Determine the [X, Y] coordinate at the center of the cell enclosing the given text.  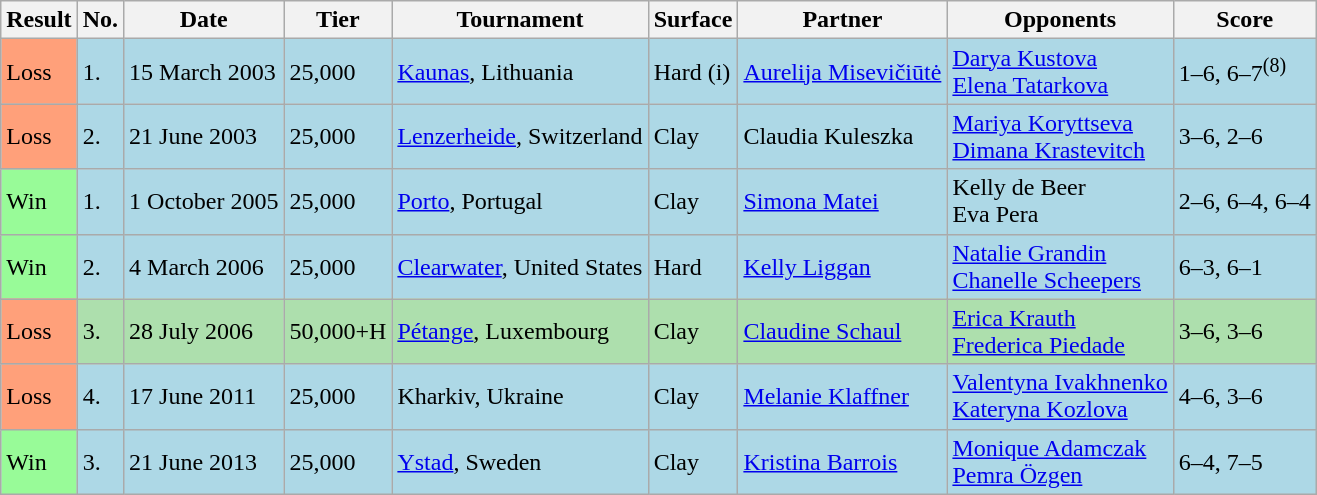
Natalie Grandin Chanelle Scheepers [1060, 266]
No. [100, 20]
Valentyna Ivakhnenko Kateryna Kozlova [1060, 396]
Tier [338, 20]
Date [204, 20]
28 July 2006 [204, 332]
Simona Matei [842, 202]
Pétange, Luxembourg [520, 332]
Kharkiv, Ukraine [520, 396]
Melanie Klaffner [842, 396]
Claudine Schaul [842, 332]
6–4, 7–5 [1244, 462]
Claudia Kuleszka [842, 136]
Tournament [520, 20]
Clearwater, United States [520, 266]
Opponents [1060, 20]
4. [100, 396]
2–6, 6–4, 6–4 [1244, 202]
17 June 2011 [204, 396]
Mariya Koryttseva Dimana Krastevitch [1060, 136]
Kelly de Beer Eva Pera [1060, 202]
Porto, Portugal [520, 202]
4–6, 3–6 [1244, 396]
Lenzerheide, Switzerland [520, 136]
Kelly Liggan [842, 266]
Partner [842, 20]
Monique Adamczak Pemra Özgen [1060, 462]
15 March 2003 [204, 72]
21 June 2013 [204, 462]
6–3, 6–1 [1244, 266]
Hard (i) [693, 72]
Kristina Barrois [842, 462]
1 October 2005 [204, 202]
50,000+H [338, 332]
Result [39, 20]
Darya Kustova Elena Tatarkova [1060, 72]
Kaunas, Lithuania [520, 72]
Hard [693, 266]
Aurelija Misevičiūtė [842, 72]
Surface [693, 20]
Score [1244, 20]
3–6, 3–6 [1244, 332]
4 March 2006 [204, 266]
Ystad, Sweden [520, 462]
Erica Krauth Frederica Piedade [1060, 332]
21 June 2003 [204, 136]
1–6, 6–7(8) [1244, 72]
3–6, 2–6 [1244, 136]
